Output the (x, y) coordinate of the center of the cell containing the given text.  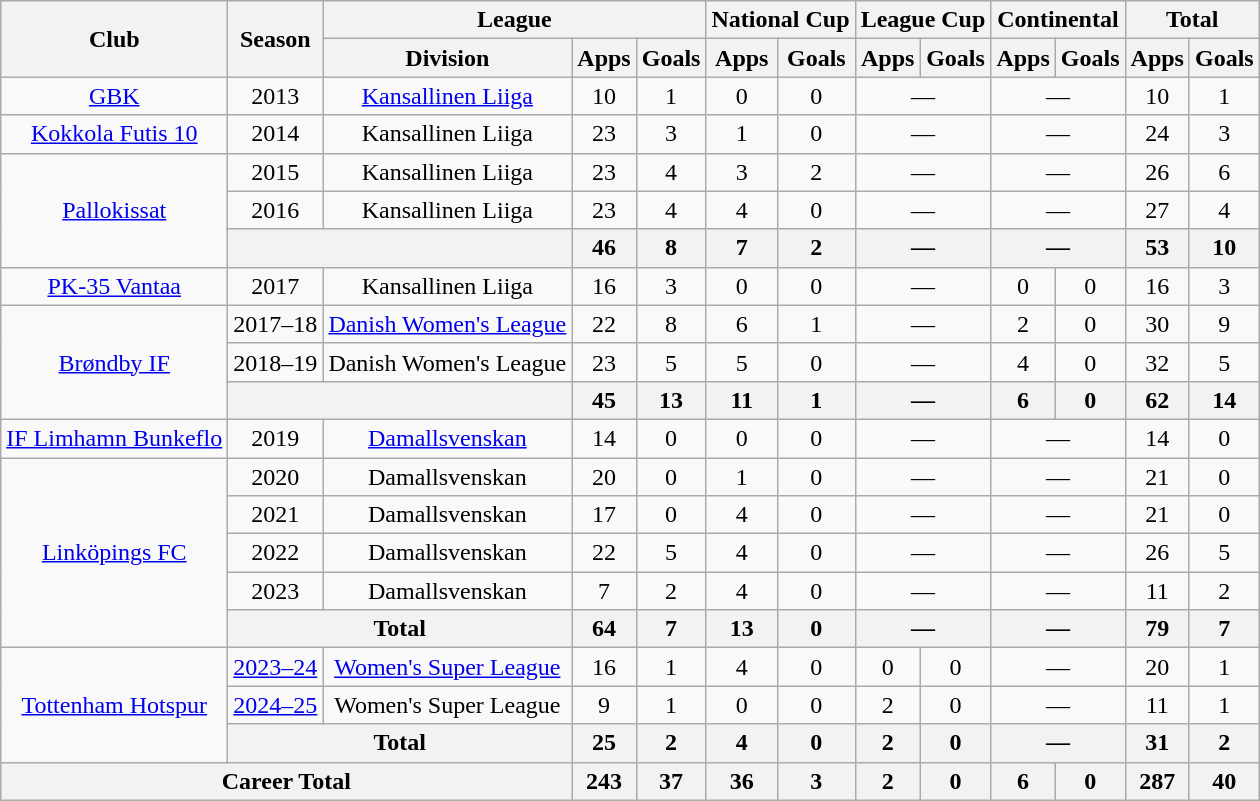
25 (604, 743)
30 (1157, 324)
League Cup (923, 20)
53 (1157, 248)
79 (1157, 629)
Kokkola Futis 10 (114, 134)
Pallokissat (114, 210)
27 (1157, 210)
2018–19 (276, 362)
2023 (276, 591)
IF Limhamn Bunkeflo (114, 438)
National Cup (780, 20)
Club (114, 39)
2024–25 (276, 705)
32 (1157, 362)
Linköpings FC (114, 553)
24 (1157, 134)
62 (1157, 400)
2023–24 (276, 667)
287 (1157, 781)
Continental (1058, 20)
Tottenham Hotspur (114, 705)
GBK (114, 96)
31 (1157, 743)
2015 (276, 172)
2019 (276, 438)
40 (1224, 781)
36 (742, 781)
45 (604, 400)
2017–18 (276, 324)
Career Total (286, 781)
46 (604, 248)
37 (671, 781)
Division (448, 58)
2020 (276, 477)
Brøndby IF (114, 362)
243 (604, 781)
Season (276, 39)
2016 (276, 210)
2022 (276, 553)
PK-35 Vantaa (114, 286)
League (514, 20)
2017 (276, 286)
2013 (276, 96)
2021 (276, 515)
2014 (276, 134)
17 (604, 515)
64 (604, 629)
